Pinpoint the cell where the given text exists, returning its (x, y) midpoint coordinate. 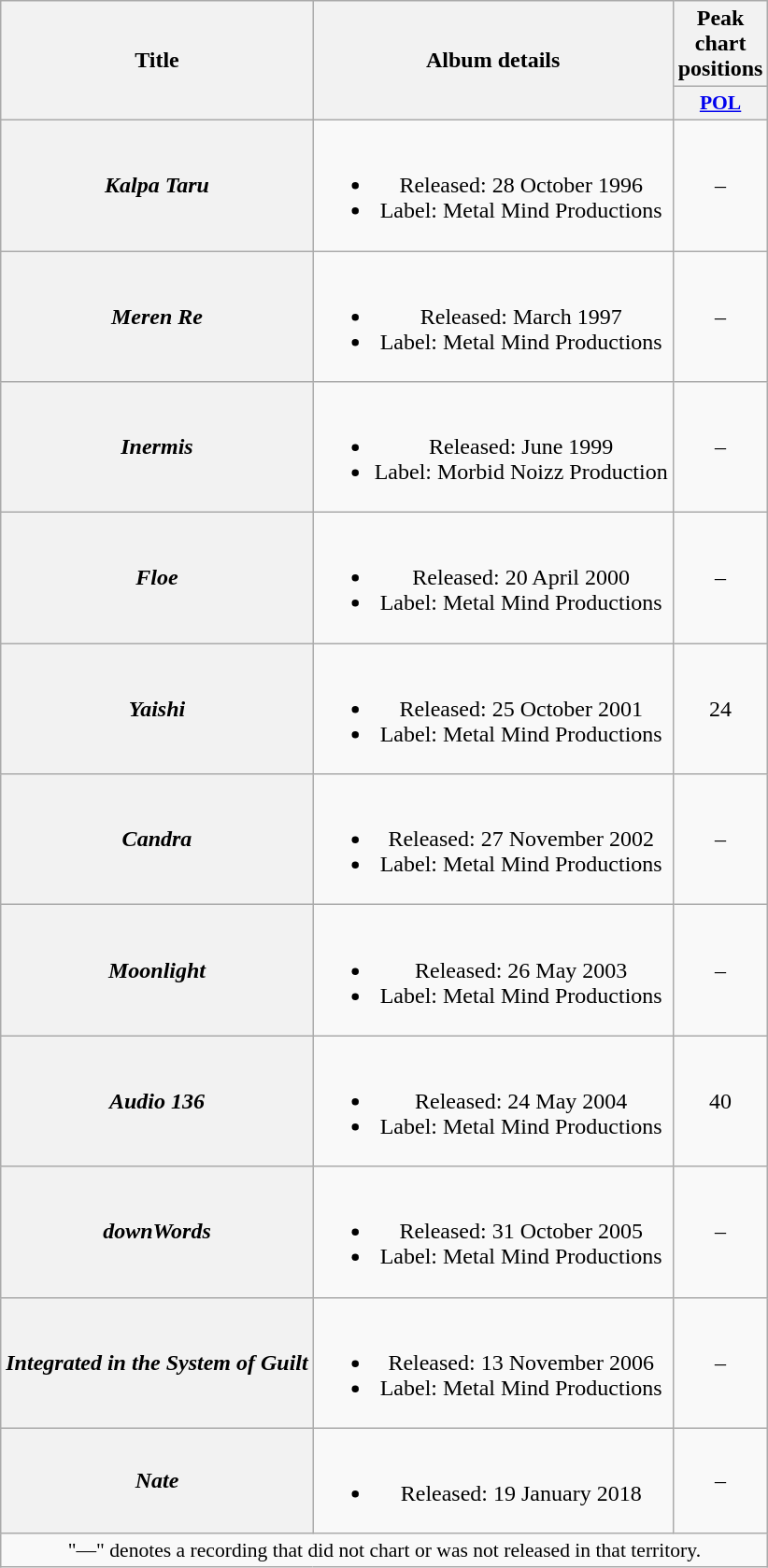
Released: 31 October 2005Label: Metal Mind Productions (493, 1232)
Released: March 1997Label: Metal Mind Productions (493, 316)
Released: 28 October 1996Label: Metal Mind Productions (493, 185)
Integrated in the System of Guilt (157, 1363)
Yaishi (157, 709)
Released: 25 October 2001Label: Metal Mind Productions (493, 709)
24 (720, 709)
Candra (157, 840)
Title (157, 61)
Released: 24 May 2004Label: Metal Mind Productions (493, 1101)
Released: 27 November 2002Label: Metal Mind Productions (493, 840)
POL (720, 104)
Peak chart positions (720, 44)
Released: June 1999Label: Morbid Noizz Production (493, 447)
Floe (157, 578)
Moonlight (157, 970)
downWords (157, 1232)
Released: 26 May 2003Label: Metal Mind Productions (493, 970)
Released: 13 November 2006Label: Metal Mind Productions (493, 1363)
Inermis (157, 447)
Released: 20 April 2000Label: Metal Mind Productions (493, 578)
Released: 19 January 2018 (493, 1481)
"—" denotes a recording that did not chart or was not released in that territory. (385, 1550)
Kalpa Taru (157, 185)
Album details (493, 61)
Meren Re (157, 316)
Nate (157, 1481)
Audio 136 (157, 1101)
40 (720, 1101)
